Output the [x, y] coordinate of the center of the cell containing the given text.  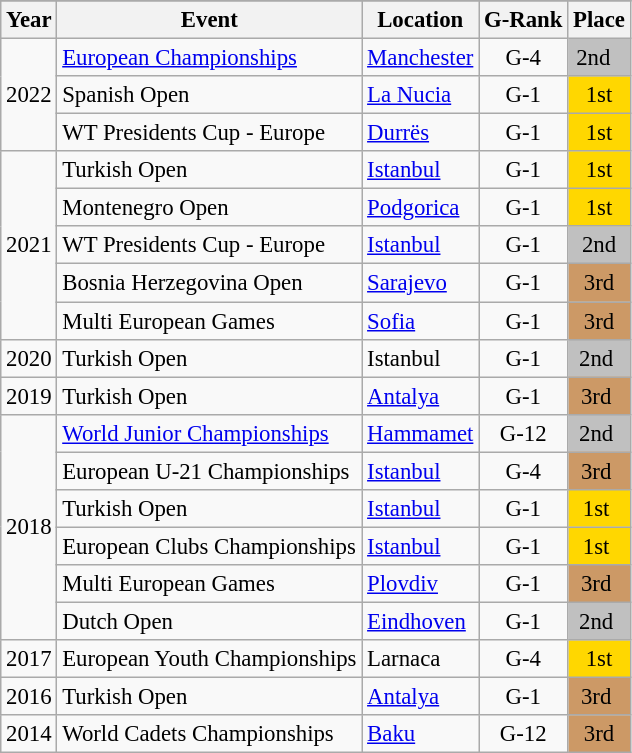
European Youth Championships [210, 659]
Montenegro Open [210, 208]
European U-21 Championships [210, 471]
Location [420, 20]
2014 [29, 734]
Bosnia Herzegovina Open [210, 283]
2016 [29, 697]
2019 [29, 396]
Manchester [420, 58]
Year [29, 20]
G-Rank [524, 20]
2018 [29, 527]
Hammamet [420, 433]
European Championships [210, 58]
Dutch Open [210, 621]
Plovdiv [420, 584]
Place [599, 20]
Eindhoven [420, 621]
Baku [420, 734]
2022 [29, 96]
Event [210, 20]
European Clubs Championships [210, 546]
Durrës [420, 133]
World Cadets Championships [210, 734]
Larnaca [420, 659]
World Junior Championships [210, 433]
La Nucia [420, 95]
2017 [29, 659]
2021 [29, 245]
Sarajevo [420, 283]
Spanish Open [210, 95]
Podgorica [420, 208]
2020 [29, 358]
Sofia [420, 321]
